Return [X, Y] of the center of cell containing provided text 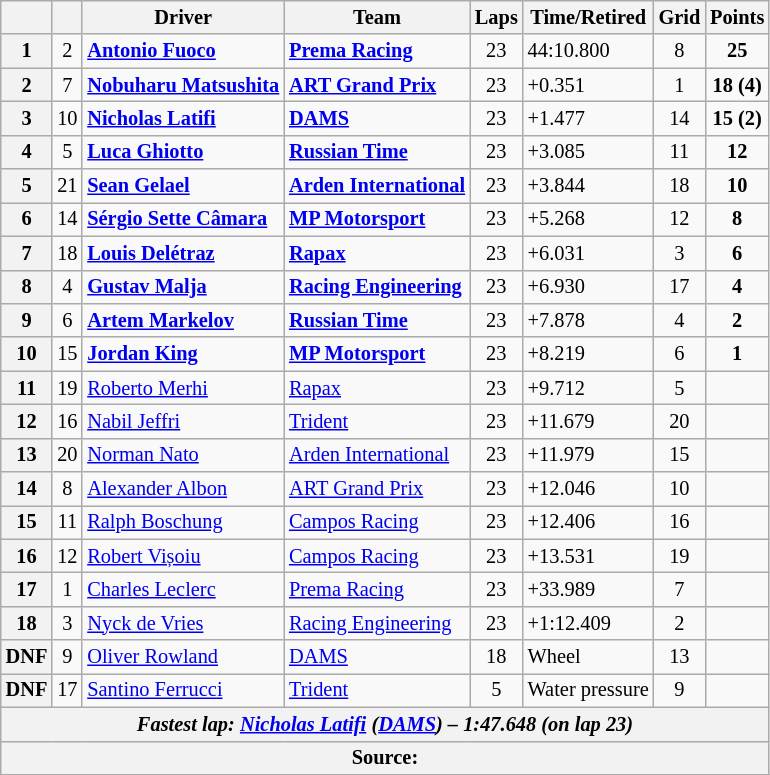
+11.679 [588, 421]
+8.219 [588, 354]
+7.878 [588, 320]
Water pressure [588, 690]
Robert Vișoiu [183, 556]
Source: [385, 758]
Antonio Fuoco [183, 51]
15 (2) [737, 118]
+33.989 [588, 589]
+13.531 [588, 556]
+6.031 [588, 253]
+1:12.409 [588, 623]
Team [377, 17]
Laps [496, 17]
Fastest lap: Nicholas Latifi (DAMS) – 1:47.648 (on lap 23) [385, 724]
+11.979 [588, 455]
Grid [680, 17]
+6.930 [588, 287]
Nicholas Latifi [183, 118]
Sérgio Sette Câmara [183, 219]
Nyck de Vries [183, 623]
Charles Leclerc [183, 589]
Nabil Jeffri [183, 421]
+12.046 [588, 489]
Time/Retired [588, 17]
Nobuharu Matsushita [183, 85]
Santino Ferrucci [183, 690]
Jordan King [183, 354]
21 [67, 186]
Wheel [588, 657]
44:10.800 [588, 51]
Sean Gelael [183, 186]
Gustav Malja [183, 287]
Roberto Merhi [183, 388]
Points [737, 17]
+12.406 [588, 522]
Oliver Rowland [183, 657]
+0.351 [588, 85]
+3.085 [588, 152]
Alexander Albon [183, 489]
18 (4) [737, 85]
Louis Delétraz [183, 253]
Ralph Boschung [183, 522]
Norman Nato [183, 455]
+5.268 [588, 219]
Driver [183, 17]
+9.712 [588, 388]
Artem Markelov [183, 320]
25 [737, 51]
+3.844 [588, 186]
+1.477 [588, 118]
Luca Ghiotto [183, 152]
